Find where the given text appears and provide that cell's center as [x, y] coordinate. 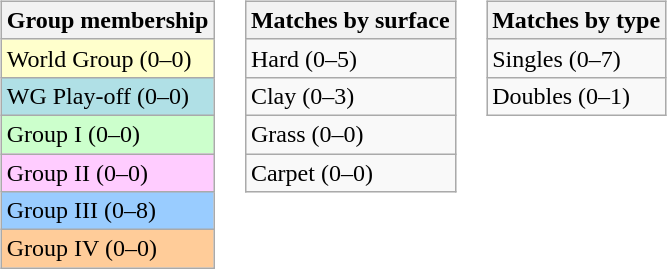
Group I (0–0) [108, 134]
Group IV (0–0) [108, 249]
Clay (0–3) [350, 96]
Carpet (0–0) [350, 173]
Doubles (0–1) [576, 96]
Group membership [108, 20]
World Group (0–0) [108, 58]
Grass (0–0) [350, 134]
Hard (0–5) [350, 58]
WG Play-off (0–0) [108, 96]
Group II (0–0) [108, 173]
Matches by type [576, 20]
Group III (0–8) [108, 211]
Matches by surface [350, 20]
Singles (0–7) [576, 58]
